Identify which cell holds the provided text, then report its (x, y) central coordinate. 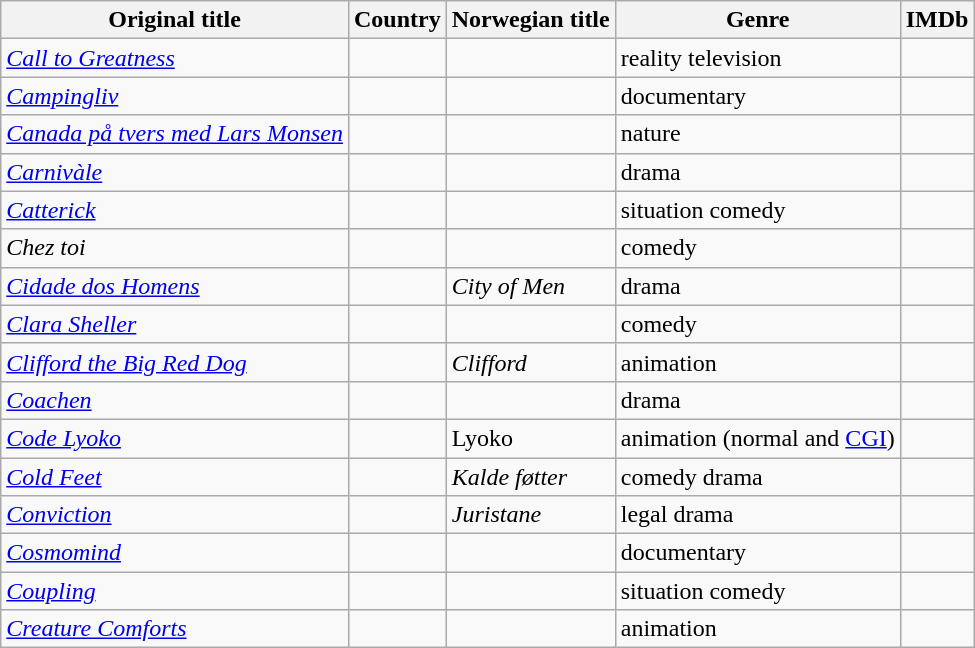
animation (normal and CGI) (758, 438)
Code Lyoko (175, 438)
Carnivàle (175, 172)
Cosmomind (175, 553)
Chez toi (175, 248)
Kalde føtter (530, 477)
Clara Sheller (175, 324)
legal drama (758, 515)
Original title (175, 20)
Country (397, 20)
Coupling (175, 591)
Conviction (175, 515)
City of Men (530, 286)
Norwegian title (530, 20)
Cidade dos Homens (175, 286)
Clifford (530, 362)
Canada på tvers med Lars Monsen (175, 134)
Juristane (530, 515)
Creature Comforts (175, 629)
IMDb (937, 20)
Call to Greatness (175, 58)
Lyoko (530, 438)
Coachen (175, 400)
Campingliv (175, 96)
Cold Feet (175, 477)
reality television (758, 58)
Clifford the Big Red Dog (175, 362)
Catterick (175, 210)
nature (758, 134)
Genre (758, 20)
comedy drama (758, 477)
